Pinpoint the cell where the given text exists, returning its (x, y) midpoint coordinate. 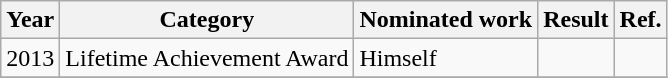
Lifetime Achievement Award (207, 58)
Result (576, 20)
Himself (446, 58)
2013 (30, 58)
Year (30, 20)
Ref. (640, 20)
Nominated work (446, 20)
Category (207, 20)
